Return (X, Y) of the center of cell containing provided text 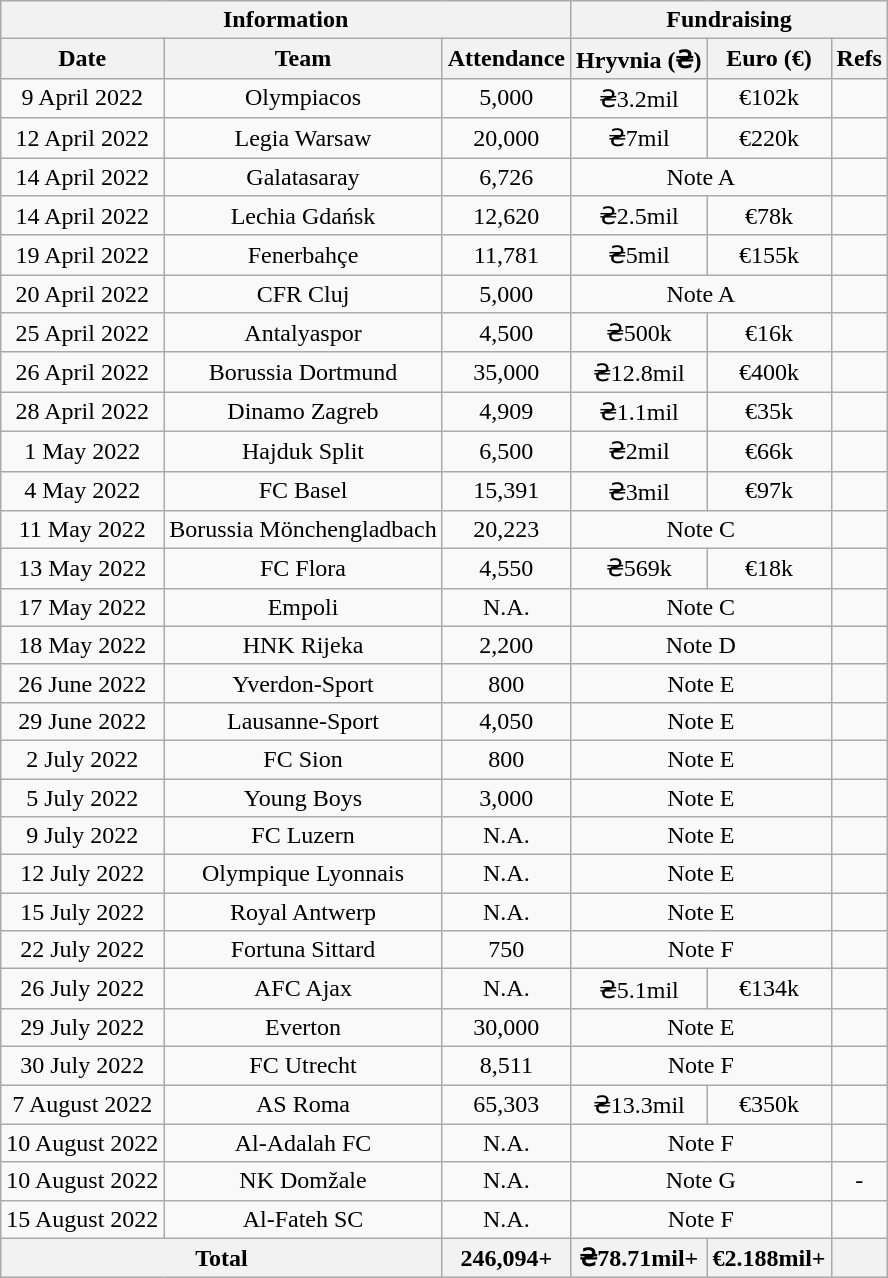
22 July 2022 (82, 950)
Information (286, 20)
20,000 (506, 138)
Note D (701, 645)
AS Roma (303, 1104)
30,000 (506, 1027)
15 August 2022 (82, 1219)
₴3.2mil (639, 98)
Date (82, 59)
2 July 2022 (82, 759)
Euro (€) (769, 59)
4 May 2022 (82, 491)
9 July 2022 (82, 836)
6,500 (506, 451)
€18k (769, 569)
17 May 2022 (82, 607)
FC Utrecht (303, 1065)
₴2.5mil (639, 216)
26 July 2022 (82, 989)
29 June 2022 (82, 721)
Olympique Lyonnais (303, 874)
€350k (769, 1104)
25 April 2022 (82, 333)
₴5.1mil (639, 989)
₴569k (639, 569)
Olympiacos (303, 98)
€16k (769, 333)
Hryvnia (₴) (639, 59)
Al-Fateh SC (303, 1219)
Yverdon-Sport (303, 683)
Hajduk Split (303, 451)
35,000 (506, 372)
₴7mil (639, 138)
₴1.1mil (639, 412)
29 July 2022 (82, 1027)
FC Basel (303, 491)
Team (303, 59)
€35k (769, 412)
12,620 (506, 216)
€155k (769, 255)
Everton (303, 1027)
Fortuna Sittard (303, 950)
Dinamo Zagreb (303, 412)
₴12.8mil (639, 372)
26 April 2022 (82, 372)
Galatasaray (303, 177)
Royal Antwerp (303, 912)
12 April 2022 (82, 138)
65,303 (506, 1104)
20 April 2022 (82, 294)
Refs (859, 59)
28 April 2022 (82, 412)
Borussia Dortmund (303, 372)
4,909 (506, 412)
FC Flora (303, 569)
€97k (769, 491)
₴13.3mil (639, 1104)
11,781 (506, 255)
₴2mil (639, 451)
€78k (769, 216)
HNK Rijeka (303, 645)
30 July 2022 (82, 1065)
750 (506, 950)
4,500 (506, 333)
AFC Ajax (303, 989)
Note G (701, 1181)
12 July 2022 (82, 874)
Legia Warsaw (303, 138)
1 May 2022 (82, 451)
4,550 (506, 569)
₴5mil (639, 255)
₴3mil (639, 491)
15 July 2022 (82, 912)
FC Luzern (303, 836)
- (859, 1181)
€66k (769, 451)
Young Boys (303, 797)
€102k (769, 98)
6,726 (506, 177)
8,511 (506, 1065)
€134k (769, 989)
20,223 (506, 530)
13 May 2022 (82, 569)
Empoli (303, 607)
FC Sion (303, 759)
Lechia Gdańsk (303, 216)
18 May 2022 (82, 645)
Borussia Mönchengladbach (303, 530)
€220k (769, 138)
€2.188mil+ (769, 1258)
4,050 (506, 721)
Al-Adalah FC (303, 1143)
Antalyaspor (303, 333)
Lausanne-Sport (303, 721)
₴78.71mil+ (639, 1258)
7 August 2022 (82, 1104)
9 April 2022 (82, 98)
Fundraising (730, 20)
246,094+ (506, 1258)
Attendance (506, 59)
19 April 2022 (82, 255)
2,200 (506, 645)
3,000 (506, 797)
5 July 2022 (82, 797)
CFR Cluj (303, 294)
26 June 2022 (82, 683)
₴500k (639, 333)
11 May 2022 (82, 530)
Fenerbahçe (303, 255)
15,391 (506, 491)
€400k (769, 372)
Total (222, 1258)
NK Domžale (303, 1181)
